Provide the [X, Y] coordinate of the cell's center where the given text is located.  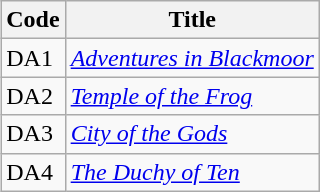
Adventures in Blackmoor [192, 58]
The Duchy of Ten [192, 172]
DA1 [33, 58]
Code [33, 20]
DA3 [33, 134]
City of the Gods [192, 134]
DA4 [33, 172]
Title [192, 20]
Temple of the Frog [192, 96]
DA2 [33, 96]
